Return the (x, y) coordinate for the center point of the cell that contains the specified text.  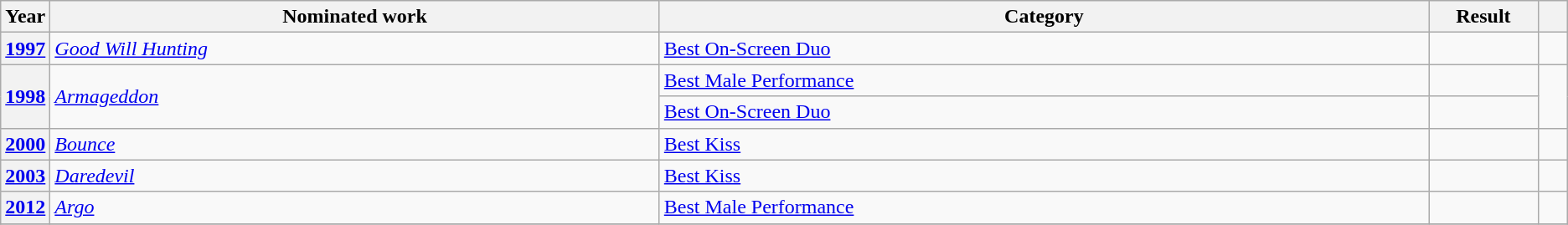
Result (1484, 17)
2003 (25, 176)
1997 (25, 49)
Year (25, 17)
Bounce (355, 144)
2000 (25, 144)
Argo (355, 207)
1998 (25, 96)
Nominated work (355, 17)
2012 (25, 207)
Daredevil (355, 176)
Category (1044, 17)
Good Will Hunting (355, 49)
Armageddon (355, 96)
